Search for the cell housing the specified text and yield its [X, Y] center coordinate. 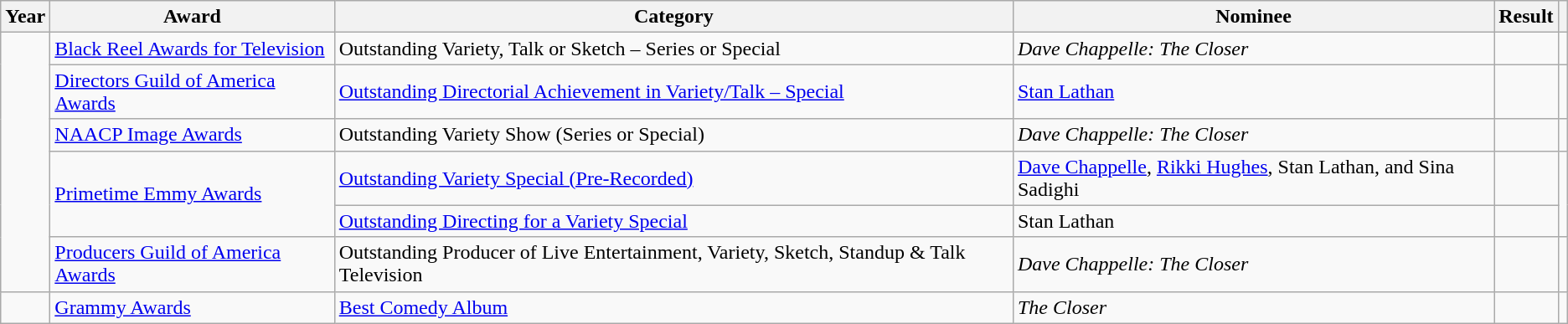
Outstanding Variety, Talk or Sketch – Series or Special [673, 49]
Outstanding Directorial Achievement in Variety/Talk – Special [673, 92]
Grammy Awards [193, 307]
Primetime Emmy Awards [193, 194]
Outstanding Variety Special (Pre-Recorded) [673, 177]
NAACP Image Awards [193, 135]
Producers Guild of America Awards [193, 265]
Award [193, 17]
Dave Chappelle, Rikki Hughes, Stan Lathan, and Sina Sadighi [1253, 177]
Nominee [1253, 17]
Result [1526, 17]
Directors Guild of America Awards [193, 92]
Outstanding Directing for a Variety Special [673, 221]
The Closer [1253, 307]
Best Comedy Album [673, 307]
Outstanding Producer of Live Entertainment, Variety, Sketch, Standup & Talk Television [673, 265]
Year [25, 17]
Outstanding Variety Show (Series or Special) [673, 135]
Category [673, 17]
Black Reel Awards for Television [193, 49]
